Provide the (X, Y) coordinate of the cell's center where the given text is located.  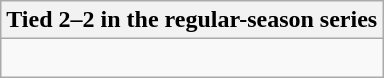
Tied 2–2 in the regular-season series (192, 20)
